Detect which cell encompasses the target text, then output its (x, y) center coordinate. 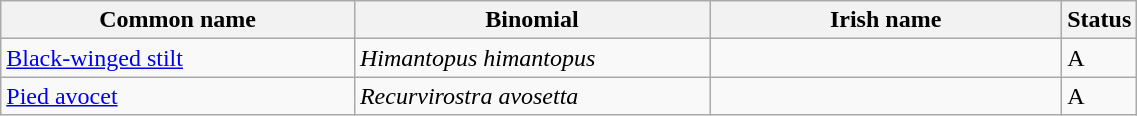
Common name (178, 20)
Irish name (886, 20)
Black-winged stilt (178, 58)
Binomial (532, 20)
Recurvirostra avosetta (532, 96)
Himantopus himantopus (532, 58)
Pied avocet (178, 96)
Status (1100, 20)
